Detect which cell encompasses the target text, then output its [x, y] center coordinate. 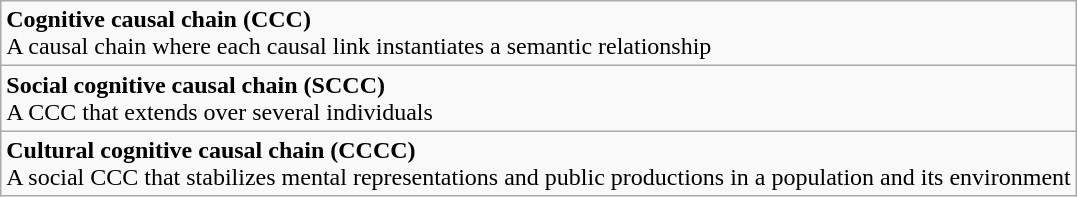
Cultural cognitive causal chain (CCCC)A social CCC that stabilizes mental representations and public productions in a population and its environment [539, 164]
Cognitive causal chain (CCC)A causal chain where each causal link instantiates a semantic relationship [539, 34]
Social cognitive causal chain (SCCC)A CCC that extends over several individuals [539, 98]
